Extract the (x, y) coordinate from the center of the cell holding the provided text.  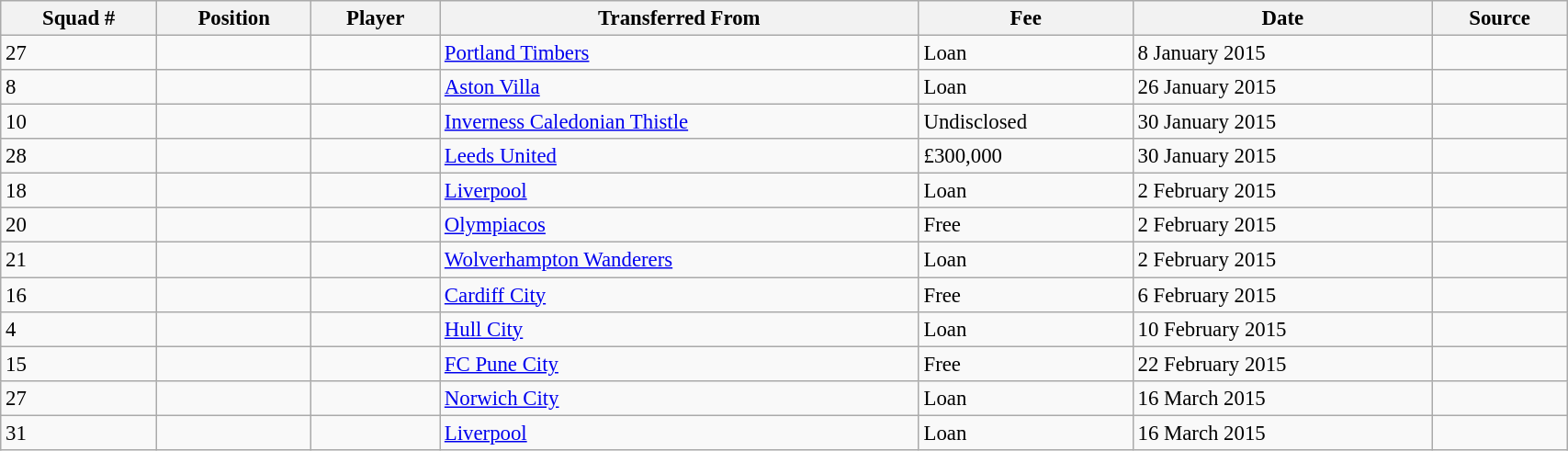
Hull City (680, 329)
Inverness Caledonian Thistle (680, 122)
Fee (1025, 18)
4 (79, 329)
16 (79, 295)
FC Pune City (680, 364)
Transferred From (680, 18)
Olympiacos (680, 225)
Position (233, 18)
28 (79, 156)
Portland Timbers (680, 53)
22 February 2015 (1282, 364)
Norwich City (680, 398)
26 January 2015 (1282, 87)
Player (376, 18)
15 (79, 364)
10 (79, 122)
8 January 2015 (1282, 53)
6 February 2015 (1282, 295)
Source (1499, 18)
Leeds United (680, 156)
31 (79, 433)
£300,000 (1025, 156)
Aston Villa (680, 87)
Squad # (79, 18)
21 (79, 260)
Cardiff City (680, 295)
20 (79, 225)
8 (79, 87)
Undisclosed (1025, 122)
Date (1282, 18)
10 February 2015 (1282, 329)
18 (79, 191)
Wolverhampton Wanderers (680, 260)
